Scan for the cell matching the given text and deliver its (x, y) coordinate at center. 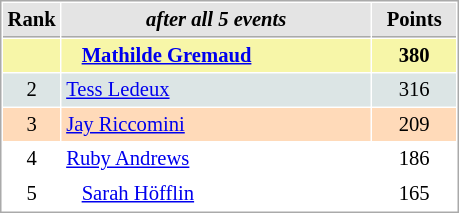
Rank (32, 20)
380 (414, 56)
209 (414, 124)
Tess Ledeux (216, 90)
4 (32, 158)
186 (414, 158)
165 (414, 194)
Ruby Andrews (216, 158)
2 (32, 90)
3 (32, 124)
316 (414, 90)
Points (414, 20)
after all 5 events (216, 20)
Jay Riccomini (216, 124)
Sarah Höfflin (216, 194)
Mathilde Gremaud (216, 56)
5 (32, 194)
